Determine the (X, Y) coordinate at the center of the cell enclosing the given text.  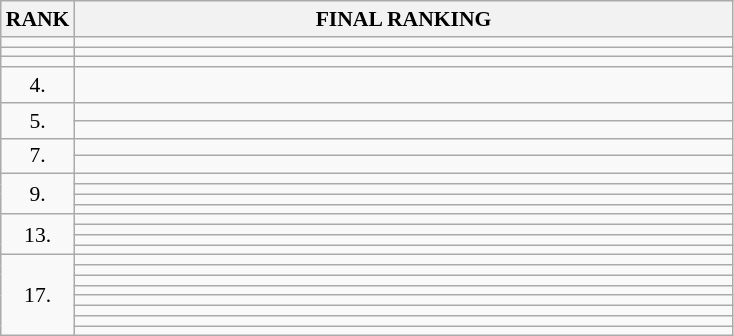
17. (38, 296)
9. (38, 194)
4. (38, 85)
5. (38, 121)
FINAL RANKING (403, 19)
7. (38, 156)
13. (38, 235)
RANK (38, 19)
